Scan for the cell matching the given text and deliver its (X, Y) coordinate at center. 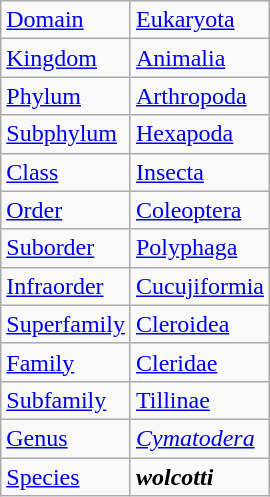
Species (66, 477)
Cleridae (200, 362)
Superfamily (66, 324)
Hexapoda (200, 134)
Polyphaga (200, 248)
Order (66, 210)
Subphylum (66, 134)
Cleroidea (200, 324)
Insecta (200, 172)
Cucujiformia (200, 286)
Coleoptera (200, 210)
Genus (66, 438)
wolcotti (200, 477)
Arthropoda (200, 96)
Kingdom (66, 58)
Infraorder (66, 286)
Phylum (66, 96)
Cymatodera (200, 438)
Tillinae (200, 400)
Domain (66, 20)
Animalia (200, 58)
Class (66, 172)
Suborder (66, 248)
Family (66, 362)
Eukaryota (200, 20)
Subfamily (66, 400)
